For the text-containing cell, return its midpoint in [x, y] coordinate format. 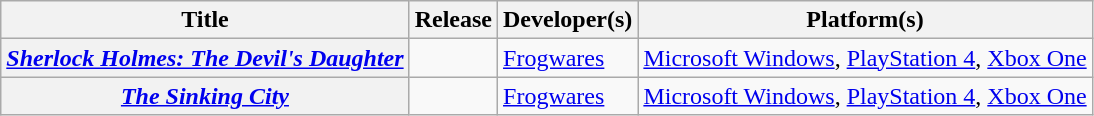
Developer(s) [568, 20]
Sherlock Holmes: The Devil's Daughter [205, 58]
The Sinking City [205, 96]
Platform(s) [865, 20]
Title [205, 20]
Release [453, 20]
